Return the [X, Y] coordinate for the center point of the cell that contains the specified text.  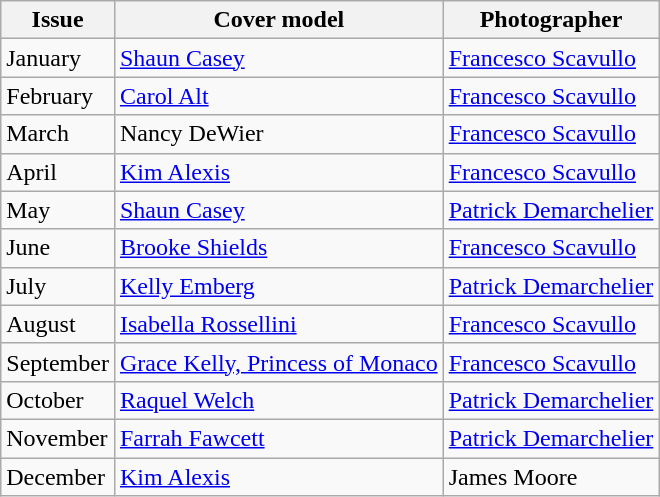
August [58, 324]
October [58, 400]
January [58, 58]
Raquel Welch [278, 400]
November [58, 438]
James Moore [551, 477]
March [58, 134]
May [58, 210]
Kelly Emberg [278, 286]
Isabella Rossellini [278, 324]
Farrah Fawcett [278, 438]
April [58, 172]
Carol Alt [278, 96]
Brooke Shields [278, 248]
Nancy DeWier [278, 134]
June [58, 248]
July [58, 286]
Cover model [278, 20]
February [58, 96]
December [58, 477]
Photographer [551, 20]
September [58, 362]
Grace Kelly, Princess of Monaco [278, 362]
Issue [58, 20]
